Capture the cell that displays the provided text and extract its [x, y] central coordinate. 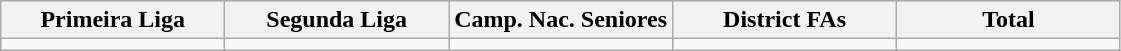
Camp. Nac. Seniores [561, 20]
Total [1009, 20]
District FAs [785, 20]
Segunda Liga [337, 20]
Primeira Liga [113, 20]
